Return [X, Y] of the center of cell containing provided text 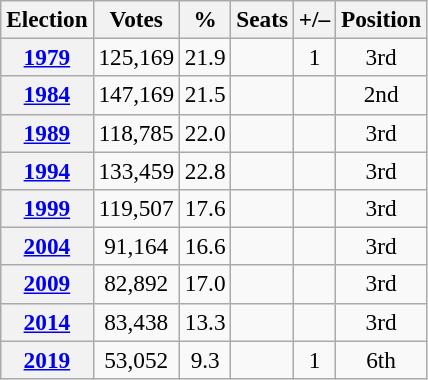
2nd [382, 95]
2019 [47, 359]
13.3 [205, 322]
22.0 [205, 133]
1994 [47, 170]
1979 [47, 57]
21.5 [205, 95]
53,052 [136, 359]
16.6 [205, 246]
Position [382, 19]
17.6 [205, 208]
9.3 [205, 359]
91,164 [136, 246]
1989 [47, 133]
119,507 [136, 208]
133,459 [136, 170]
Votes [136, 19]
% [205, 19]
82,892 [136, 284]
Election [47, 19]
125,169 [136, 57]
118,785 [136, 133]
21.9 [205, 57]
2014 [47, 322]
2009 [47, 284]
1999 [47, 208]
22.8 [205, 170]
+/– [314, 19]
Seats [262, 19]
17.0 [205, 284]
2004 [47, 246]
1984 [47, 95]
83,438 [136, 322]
147,169 [136, 95]
6th [382, 359]
